Determine the [x, y] coordinate at the center of the cell enclosing the given text.  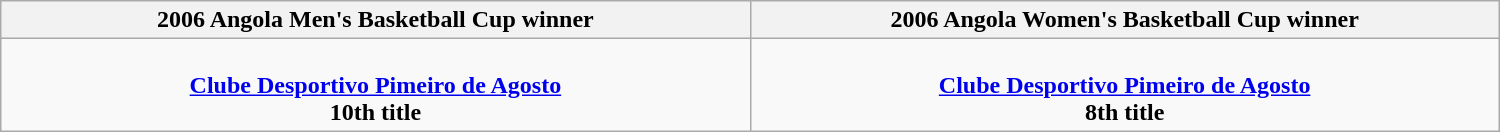
2006 Angola Women's Basketball Cup winner [1124, 20]
2006 Angola Men's Basketball Cup winner [376, 20]
Clube Desportivo Pimeiro de Agosto10th title [376, 85]
Clube Desportivo Pimeiro de Agosto8th title [1124, 85]
